For the text-containing cell, return its midpoint in [x, y] coordinate format. 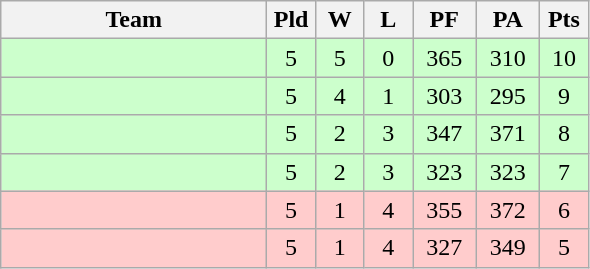
PF [444, 20]
0 [388, 58]
8 [564, 134]
371 [508, 134]
L [388, 20]
349 [508, 248]
6 [564, 210]
Pts [564, 20]
W [340, 20]
PA [508, 20]
7 [564, 172]
295 [508, 96]
327 [444, 248]
347 [444, 134]
372 [508, 210]
9 [564, 96]
310 [508, 58]
10 [564, 58]
Pld [292, 20]
365 [444, 58]
303 [444, 96]
355 [444, 210]
Team [134, 20]
